Search for the cell housing the specified text and yield its (X, Y) center coordinate. 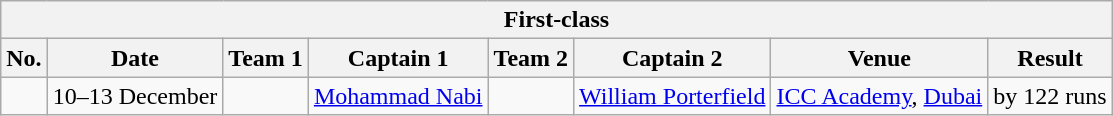
by 122 runs (1050, 96)
Captain 2 (672, 58)
Venue (880, 58)
Captain 1 (398, 58)
William Porterfield (672, 96)
No. (24, 58)
10–13 December (135, 96)
ICC Academy, Dubai (880, 96)
Result (1050, 58)
Date (135, 58)
Team 1 (266, 58)
Mohammad Nabi (398, 96)
Team 2 (531, 58)
First-class (556, 20)
